Output the (x, y) coordinate of the center of the cell containing the given text.  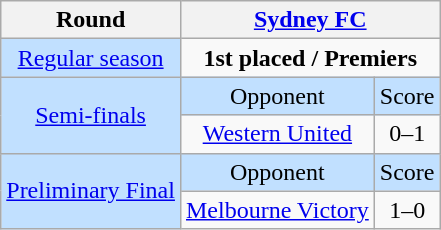
Round (91, 20)
Regular season (91, 58)
0–1 (407, 134)
1–0 (407, 210)
1st placed / Premiers (310, 58)
Sydney FC (310, 20)
Melbourne Victory (277, 210)
Western United (277, 134)
Semi-finals (91, 115)
Preliminary Final (91, 191)
